Provide the (X, Y) coordinate of the cell's center where the given text is located.  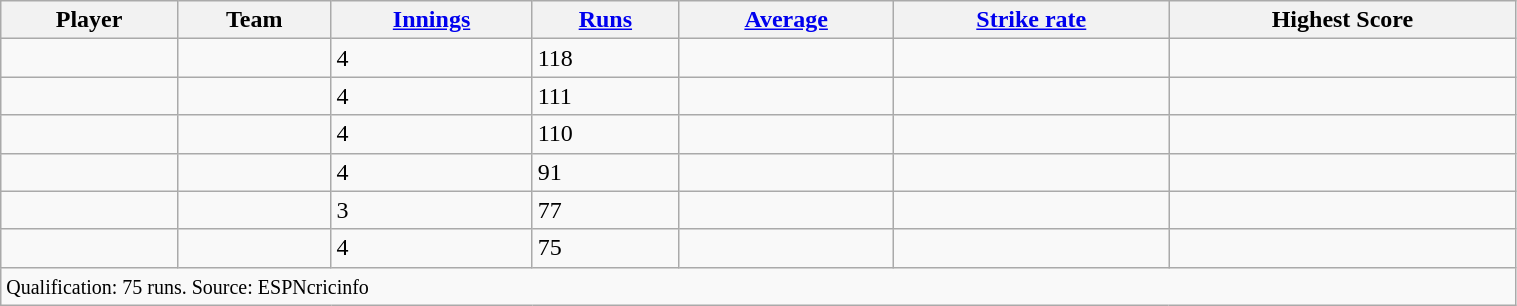
75 (606, 248)
Runs (606, 20)
Qualification: 75 runs. Source: ESPNcricinfo (758, 286)
110 (606, 134)
Innings (432, 20)
Highest Score (1342, 20)
Player (90, 20)
118 (606, 58)
77 (606, 210)
Team (254, 20)
3 (432, 210)
111 (606, 96)
Average (786, 20)
Strike rate (1032, 20)
91 (606, 172)
